Determine the [X, Y] coordinate at the center of the cell enclosing the given text.  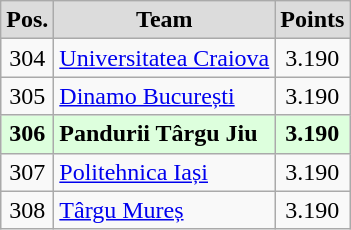
Politehnica Iași [164, 172]
Team [164, 20]
307 [28, 172]
306 [28, 134]
Pos. [28, 20]
Dinamo București [164, 96]
308 [28, 210]
Pandurii Târgu Jiu [164, 134]
Târgu Mureș [164, 210]
Universitatea Craiova [164, 58]
304 [28, 58]
305 [28, 96]
Points [312, 20]
